Identify which cell holds the provided text, then report its [x, y] central coordinate. 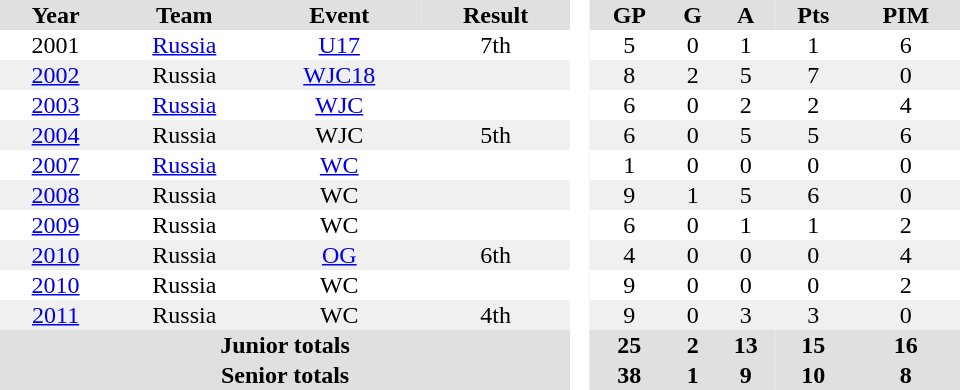
5th [496, 135]
25 [630, 345]
2003 [56, 105]
4th [496, 315]
7 [813, 75]
Result [496, 15]
WJC18 [339, 75]
OG [339, 255]
2011 [56, 315]
15 [813, 345]
6th [496, 255]
16 [906, 345]
Event [339, 15]
7th [496, 45]
Junior totals [285, 345]
2008 [56, 195]
2009 [56, 225]
GP [630, 15]
PIM [906, 15]
U17 [339, 45]
38 [630, 375]
A [746, 15]
2007 [56, 165]
Year [56, 15]
10 [813, 375]
2001 [56, 45]
2004 [56, 135]
Pts [813, 15]
Senior totals [285, 375]
G [692, 15]
2002 [56, 75]
13 [746, 345]
Team [184, 15]
